For the text-containing cell, return its midpoint in [x, y] coordinate format. 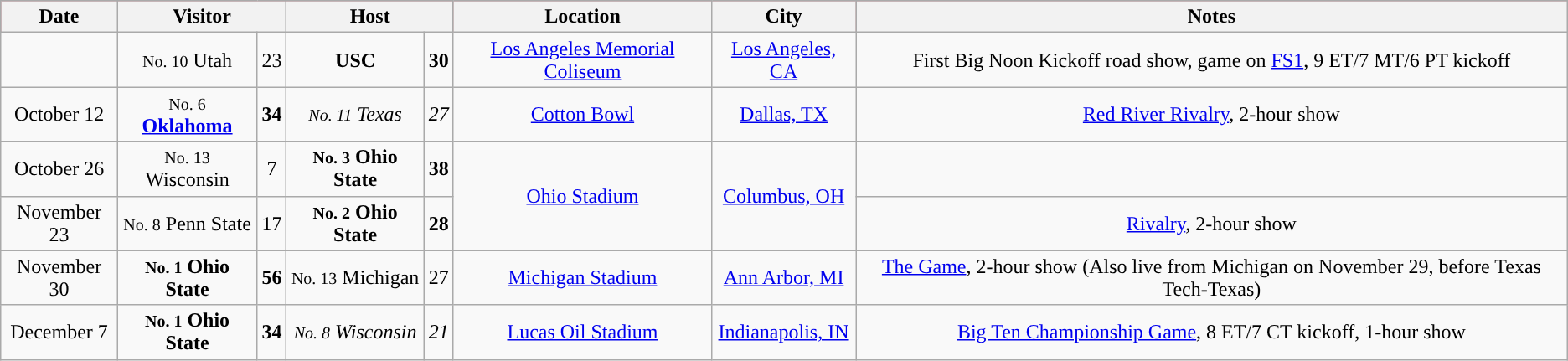
Red River Rivalry, 2-hour show [1212, 114]
October 26 [59, 169]
38 [439, 169]
Ann Arbor, MI [784, 278]
Lucas Oil Stadium [582, 332]
No. 3 Ohio State [355, 169]
No. 13 Michigan [355, 278]
The Game, 2-hour show (Also live from Michigan on November 29, before Texas Tech-Texas) [1212, 278]
Rivalry, 2-hour show [1212, 223]
No. 8 Wisconsin [355, 332]
December 7 [59, 332]
Location [582, 17]
23 [271, 60]
November 30 [59, 278]
21 [439, 332]
Big Ten Championship Game, 8 ET/7 CT kickoff, 1-hour show [1212, 332]
30 [439, 60]
No. 6 Oklahoma [188, 114]
Visitor [202, 17]
7 [271, 169]
28 [439, 223]
56 [271, 278]
USC [355, 60]
No. 11 Texas [355, 114]
Los Angeles, CA [784, 60]
No. 8 Penn State [188, 223]
City [784, 17]
November 23 [59, 223]
Ohio Stadium [582, 196]
Cotton Bowl [582, 114]
Dallas, TX [784, 114]
No. 13 Wisconsin [188, 169]
Los Angeles Memorial Coliseum [582, 60]
No. 10 Utah [188, 60]
Columbus, OH [784, 196]
First Big Noon Kickoff road show, game on FS1, 9 ET/7 MT/6 PT kickoff [1212, 60]
Michigan Stadium [582, 278]
Notes [1212, 17]
Host [370, 17]
Date [59, 17]
Indianapolis, IN [784, 332]
October 12 [59, 114]
No. 2 Ohio State [355, 223]
17 [271, 223]
